Search for the cell housing the specified text and yield its (X, Y) center coordinate. 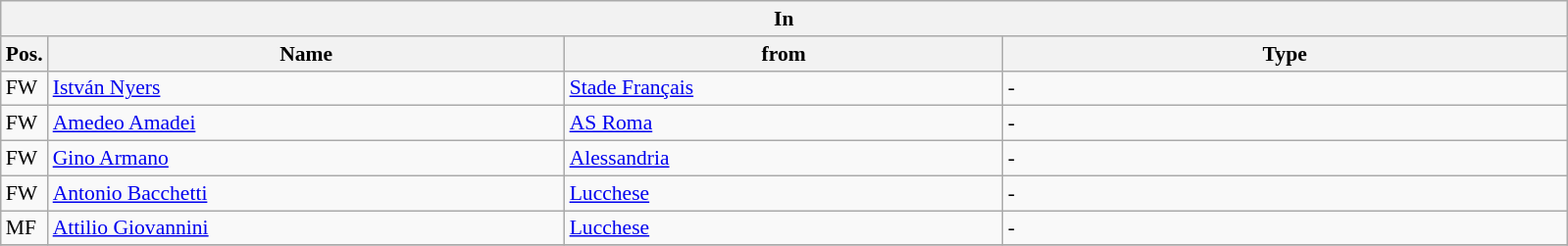
Name (306, 54)
Gino Armano (306, 159)
In (784, 19)
Stade Français (784, 88)
from (784, 54)
István Nyers (306, 88)
MF (25, 228)
Attilio Giovannini (306, 228)
Alessandria (784, 159)
Type (1285, 54)
Pos. (25, 54)
Amedeo Amadei (306, 123)
Antonio Bacchetti (306, 193)
AS Roma (784, 123)
